Pinpoint the cell where the given text exists, returning its [X, Y] midpoint coordinate. 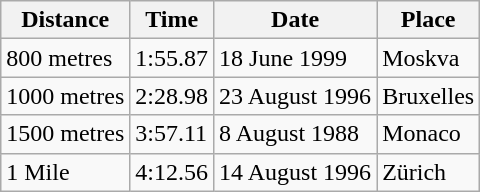
Time [172, 20]
23 August 1996 [296, 96]
4:12.56 [172, 172]
3:57.11 [172, 134]
14 August 1996 [296, 172]
18 June 1999 [296, 58]
2:28.98 [172, 96]
Moskva [428, 58]
1:55.87 [172, 58]
800 metres [66, 58]
8 August 1988 [296, 134]
Monaco [428, 134]
1000 metres [66, 96]
Distance [66, 20]
Place [428, 20]
1500 metres [66, 134]
Zürich [428, 172]
1 Mile [66, 172]
Bruxelles [428, 96]
Date [296, 20]
